Provide the (x, y) coordinate of the cell's center where the given text is located.  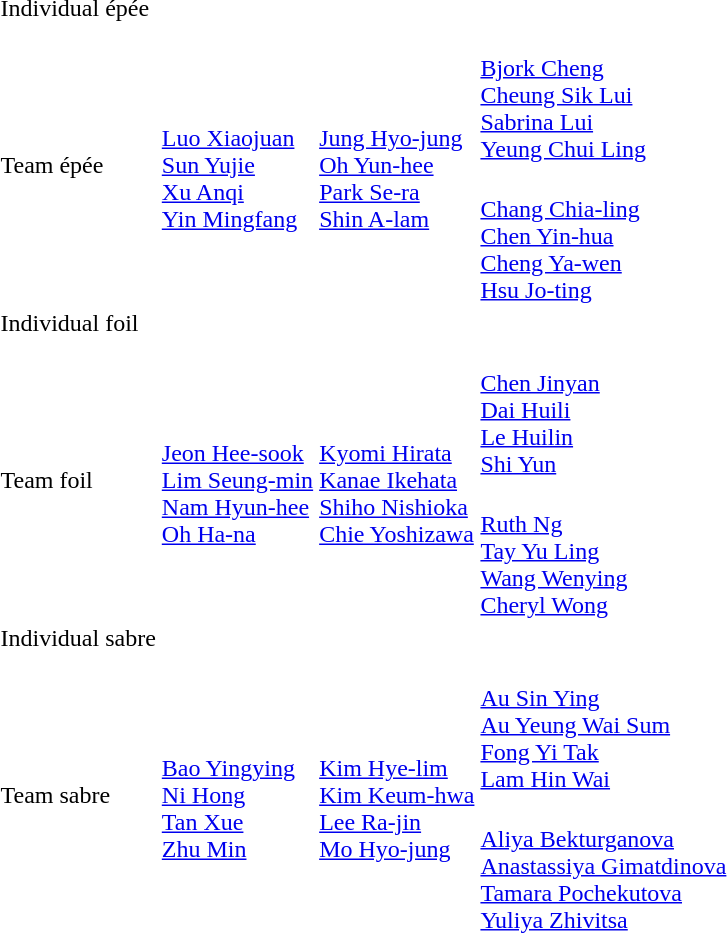
Kyomi HirataKanae IkehataShiho NishiokaChie Yoshizawa (397, 480)
Jeon Hee-sookLim Seung-minNam Hyun-heeOh Ha-na (237, 480)
Luo XiaojuanSun YujieXu AnqiYin Mingfang (237, 166)
Jung Hyo-jungOh Yun-heePark Se-raShin A-lam (397, 166)
